Output the (x, y) coordinate of the center of the cell containing the given text.  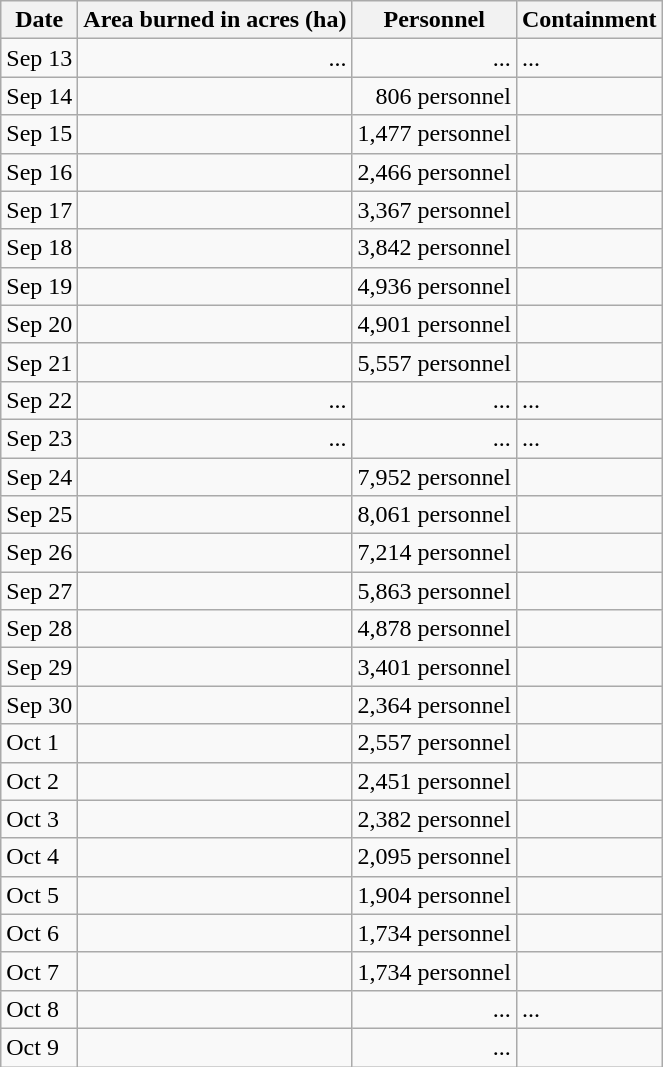
1,904 personnel (434, 895)
Personnel (434, 20)
806 personnel (434, 96)
Sep 25 (40, 515)
3,367 personnel (434, 210)
4,878 personnel (434, 629)
Sep 21 (40, 362)
5,863 personnel (434, 591)
Oct 7 (40, 971)
4,936 personnel (434, 286)
3,842 personnel (434, 248)
Sep 23 (40, 438)
Oct 4 (40, 857)
2,095 personnel (434, 857)
Sep 28 (40, 629)
Sep 19 (40, 286)
2,382 personnel (434, 819)
Oct 1 (40, 743)
7,952 personnel (434, 477)
8,061 personnel (434, 515)
5,557 personnel (434, 362)
Sep 17 (40, 210)
Oct 9 (40, 1047)
3,401 personnel (434, 667)
Sep 16 (40, 172)
Oct 6 (40, 933)
2,466 personnel (434, 172)
Area burned in acres (ha) (215, 20)
1,477 personnel (434, 134)
2,451 personnel (434, 781)
Sep 24 (40, 477)
Sep 27 (40, 591)
Oct 8 (40, 1009)
Sep 13 (40, 58)
Sep 20 (40, 324)
Date (40, 20)
Sep 18 (40, 248)
Sep 14 (40, 96)
Sep 29 (40, 667)
Oct 3 (40, 819)
Containment (589, 20)
Sep 22 (40, 400)
Oct 2 (40, 781)
Sep 30 (40, 705)
Oct 5 (40, 895)
4,901 personnel (434, 324)
2,557 personnel (434, 743)
Sep 15 (40, 134)
Sep 26 (40, 553)
2,364 personnel (434, 705)
7,214 personnel (434, 553)
